Extract the (X, Y) coordinate from the center of the cell holding the provided text.  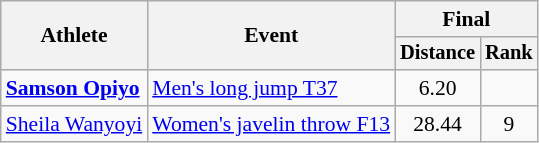
Women's javelin throw F13 (271, 124)
Athlete (74, 36)
Distance (438, 54)
28.44 (438, 124)
9 (509, 124)
Samson Opiyo (74, 88)
Rank (509, 54)
Final (466, 19)
Sheila Wanyoyi (74, 124)
Men's long jump T37 (271, 88)
Event (271, 36)
6.20 (438, 88)
